Return [x, y] of the center of cell containing provided text 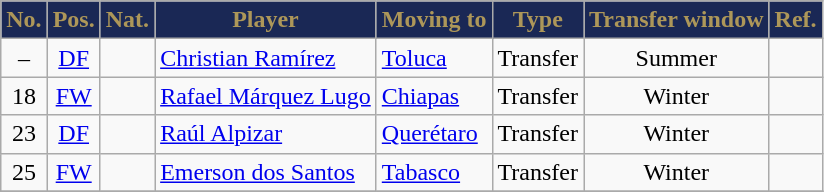
Type [538, 20]
23 [24, 134]
Raúl Alpizar [266, 134]
Chiapas [434, 96]
Tabasco [434, 172]
No. [24, 20]
– [24, 58]
Christian Ramírez [266, 58]
Rafael Márquez Lugo [266, 96]
Querétaro [434, 134]
Emerson dos Santos [266, 172]
Summer [677, 58]
Pos. [74, 20]
Nat. [127, 20]
25 [24, 172]
Player [266, 20]
Ref. [796, 20]
Toluca [434, 58]
18 [24, 96]
Transfer window [677, 20]
Moving to [434, 20]
